Provide the (X, Y) coordinate of the cell's center where the given text is located.  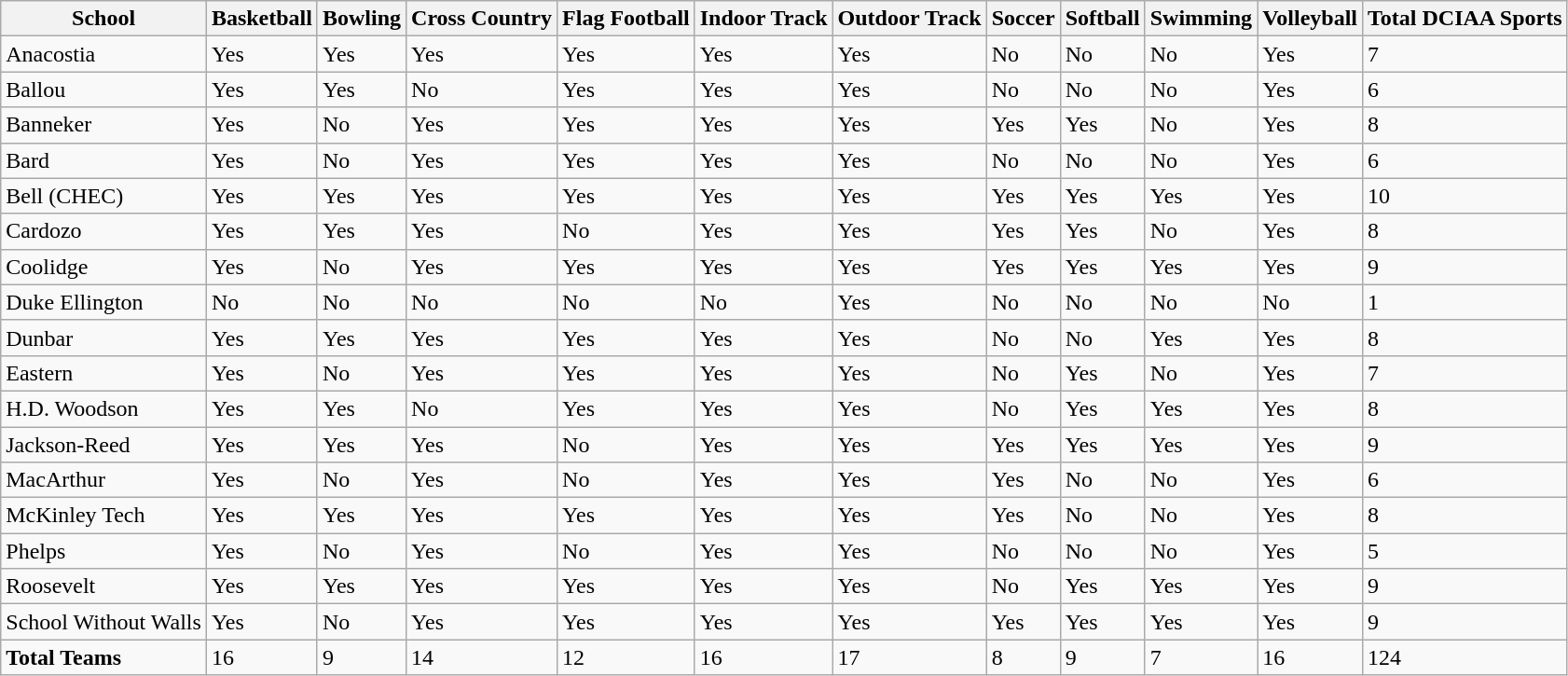
14 (482, 657)
Anacostia (104, 54)
Bell (CHEC) (104, 196)
Roosevelt (104, 586)
Swimming (1201, 19)
Soccer (1024, 19)
Total Teams (104, 657)
Cardozo (104, 231)
School Without Walls (104, 622)
Volleyball (1311, 19)
Duke Ellington (104, 302)
Bowling (362, 19)
Dunbar (104, 338)
Bard (104, 160)
Total DCIAA Sports (1465, 19)
Softball (1102, 19)
Cross Country (482, 19)
124 (1465, 657)
MacArthur (104, 480)
School (104, 19)
Flag Football (626, 19)
17 (910, 657)
Indoor Track (763, 19)
Eastern (104, 373)
1 (1465, 302)
Basketball (261, 19)
Banneker (104, 125)
10 (1465, 196)
Ballou (104, 90)
H.D. Woodson (104, 408)
Outdoor Track (910, 19)
Jackson-Reed (104, 445)
5 (1465, 551)
Coolidge (104, 267)
McKinley Tech (104, 516)
Phelps (104, 551)
12 (626, 657)
